Extract the [X, Y] coordinate from the center of the cell holding the provided text.  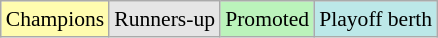
Promoted [267, 19]
Runners-up [164, 19]
Champions [55, 19]
Playoff berth [376, 19]
